Output the (X, Y) coordinate of the center of the cell containing the given text.  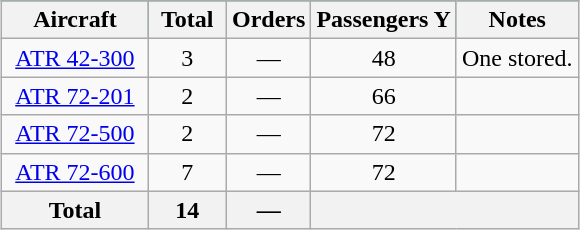
ATR 72-500 (75, 134)
Passengers Y (384, 20)
ATR 42-300 (75, 58)
One stored. (517, 58)
Orders (269, 20)
3 (188, 58)
ATR 72-600 (75, 172)
14 (188, 210)
48 (384, 58)
66 (384, 96)
Aircraft (75, 20)
7 (188, 172)
Notes (517, 20)
ATR 72-201 (75, 96)
